Scan for the cell matching the given text and deliver its [x, y] coordinate at center. 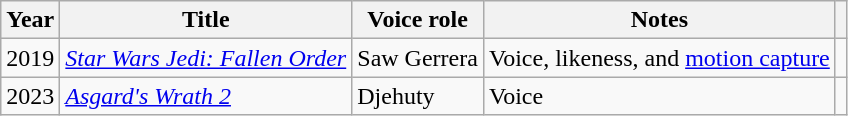
Saw Gerrera [418, 58]
Voice role [418, 20]
Year [30, 20]
Djehuty [418, 96]
2023 [30, 96]
Star Wars Jedi: Fallen Order [206, 58]
Voice [659, 96]
Voice, likeness, and motion capture [659, 58]
Title [206, 20]
2019 [30, 58]
Asgard's Wrath 2 [206, 96]
Notes [659, 20]
